Provide the [X, Y] coordinate of the cell's center where the given text is located.  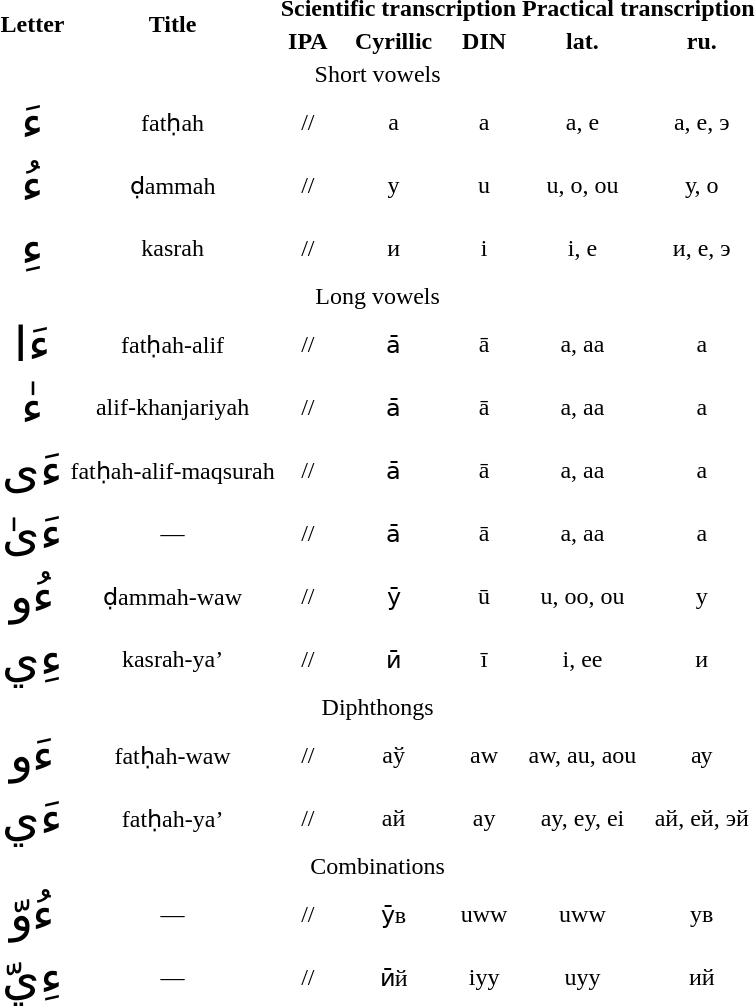
i, ee [583, 659]
а [394, 122]
fatḥah-alif [172, 344]
kasrah [172, 248]
fatḥah-alif-maqsurah [172, 470]
ḍammah [172, 185]
lat. [583, 41]
ay, ey, ei [583, 818]
u, o, ou [583, 185]
Cyrillic [394, 41]
fatḥah [172, 122]
fatḥah-ya’ [172, 818]
DIN [484, 41]
aw, au, aou [583, 755]
i, e [583, 248]
ӯв [394, 914]
ī [484, 659]
fatḥah-waw [172, 755]
alif-khanjariyah [172, 407]
u, oo, ou [583, 596]
kasrah-ya’ [172, 659]
ай [394, 818]
у [394, 185]
ӯ [394, 596]
a, e [583, 122]
i [484, 248]
aw [484, 755]
аў [394, 755]
u [484, 185]
a [484, 122]
IPA [308, 41]
ḍammah-waw [172, 596]
и [394, 248]
ӣ [394, 659]
ay [484, 818]
ū [484, 596]
